For the text-containing cell, return its midpoint in [x, y] coordinate format. 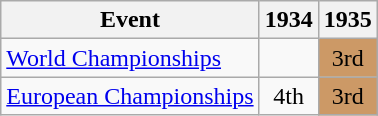
World Championships [130, 58]
1934 [288, 20]
European Championships [130, 96]
Event [130, 20]
4th [288, 96]
1935 [348, 20]
